Capture the cell that displays the provided text and extract its [X, Y] central coordinate. 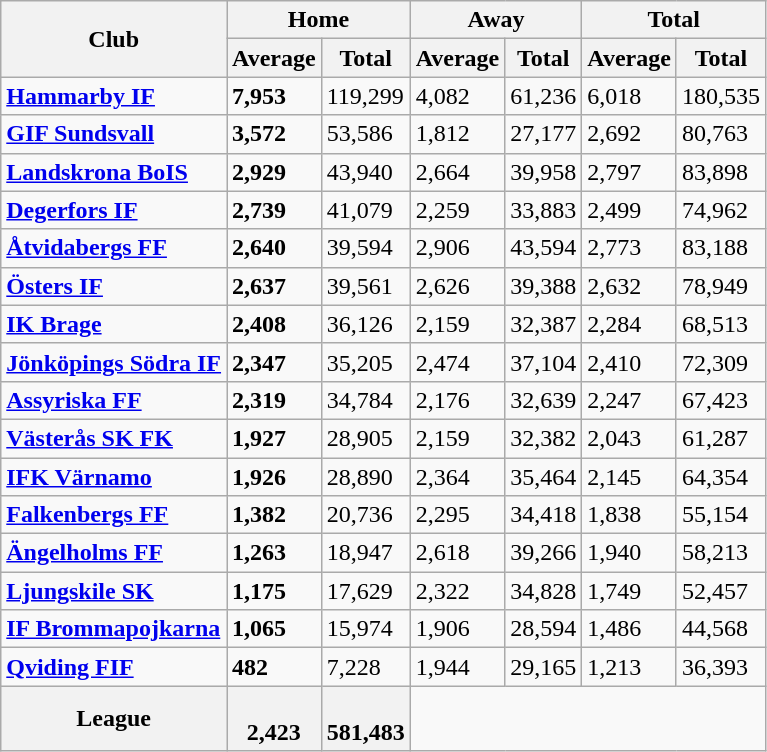
36,393 [720, 667]
83,188 [720, 248]
1,944 [458, 667]
Club [114, 39]
7,953 [274, 96]
34,784 [366, 400]
53,586 [366, 134]
Jönköpings Södra IF [114, 362]
2,618 [458, 553]
2,322 [458, 591]
39,594 [366, 248]
61,287 [720, 438]
2,906 [458, 248]
Falkenbergs FF [114, 515]
1,382 [274, 515]
28,594 [544, 629]
2,259 [458, 210]
80,763 [720, 134]
2,145 [630, 477]
Västerås SK FK [114, 438]
34,828 [544, 591]
581,483 [366, 718]
27,177 [544, 134]
29,165 [544, 667]
1,838 [630, 515]
Landskrona BoIS [114, 172]
2,692 [630, 134]
Ljungskile SK [114, 591]
34,418 [544, 515]
7,228 [366, 667]
35,205 [366, 362]
2,247 [630, 400]
1,175 [274, 591]
18,947 [366, 553]
83,898 [720, 172]
39,388 [544, 286]
2,929 [274, 172]
2,295 [458, 515]
35,464 [544, 477]
Away [496, 20]
58,213 [720, 553]
39,266 [544, 553]
1,926 [274, 477]
IFK Värnamo [114, 477]
74,962 [720, 210]
Home [319, 20]
2,499 [630, 210]
2,410 [630, 362]
64,354 [720, 477]
IF Brommapojkarna [114, 629]
Qviding FIF [114, 667]
15,974 [366, 629]
2,637 [274, 286]
482 [274, 667]
1,065 [274, 629]
78,949 [720, 286]
League [114, 718]
1,749 [630, 591]
44,568 [720, 629]
2,739 [274, 210]
2,176 [458, 400]
52,457 [720, 591]
43,940 [366, 172]
28,905 [366, 438]
2,474 [458, 362]
36,126 [366, 324]
68,513 [720, 324]
2,797 [630, 172]
32,382 [544, 438]
2,664 [458, 172]
72,309 [720, 362]
1,940 [630, 553]
2,640 [274, 248]
17,629 [366, 591]
1,927 [274, 438]
GIF Sundsvall [114, 134]
119,299 [366, 96]
Degerfors IF [114, 210]
180,535 [720, 96]
2,773 [630, 248]
IK Brage [114, 324]
32,639 [544, 400]
32,387 [544, 324]
55,154 [720, 515]
3,572 [274, 134]
Åtvidabergs FF [114, 248]
1,263 [274, 553]
43,594 [544, 248]
2,284 [630, 324]
20,736 [366, 515]
33,883 [544, 210]
61,236 [544, 96]
6,018 [630, 96]
1,812 [458, 134]
37,104 [544, 362]
2,408 [274, 324]
67,423 [720, 400]
1,906 [458, 629]
Ängelholms FF [114, 553]
1,213 [630, 667]
Hammarby IF [114, 96]
2,632 [630, 286]
4,082 [458, 96]
2,043 [630, 438]
2,319 [274, 400]
2,364 [458, 477]
2,626 [458, 286]
41,079 [366, 210]
2,347 [274, 362]
39,561 [366, 286]
1,486 [630, 629]
2,423 [274, 718]
39,958 [544, 172]
Östers IF [114, 286]
28,890 [366, 477]
Assyriska FF [114, 400]
